Identify which cell holds the provided text, then report its (x, y) central coordinate. 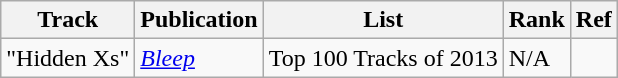
"Hidden Xs" (68, 58)
Track (68, 20)
N/A (536, 58)
Top 100 Tracks of 2013 (383, 58)
Rank (536, 20)
Ref (594, 20)
Bleep (199, 58)
List (383, 20)
Publication (199, 20)
